Output the [X, Y] coordinate of the center of the cell containing the given text.  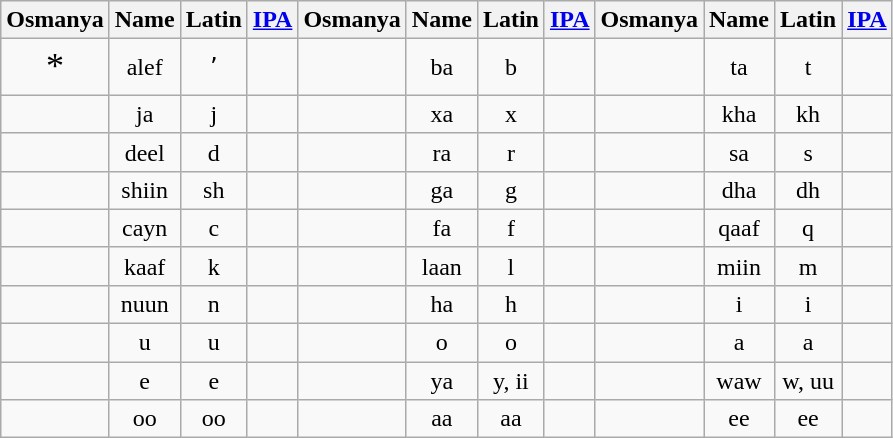
miin [740, 266]
alef [144, 67]
j [214, 114]
* [55, 67]
s [808, 152]
deel [144, 152]
ya [442, 381]
y, ii [510, 381]
dh [808, 190]
kha [740, 114]
ra [442, 152]
l [510, 266]
ha [442, 305]
kaaf [144, 266]
ga [442, 190]
c [214, 228]
shiin [144, 190]
sa [740, 152]
n [214, 305]
r [510, 152]
w, uu [808, 381]
ʼ [214, 67]
g [510, 190]
sh [214, 190]
ba [442, 67]
kh [808, 114]
fa [442, 228]
k [214, 266]
t [808, 67]
dha [740, 190]
b [510, 67]
ta [740, 67]
f [510, 228]
m [808, 266]
q [808, 228]
ja [144, 114]
waw [740, 381]
nuun [144, 305]
d [214, 152]
x [510, 114]
laan [442, 266]
xa [442, 114]
qaaf [740, 228]
cayn [144, 228]
h [510, 305]
